Identify which cell holds the provided text, then report its (X, Y) central coordinate. 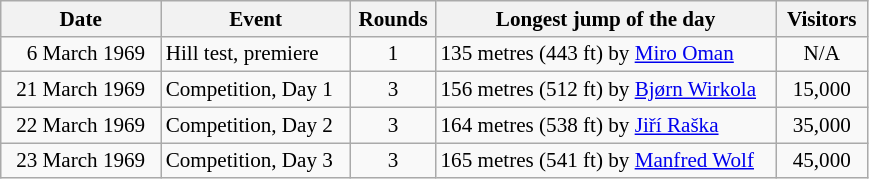
22 March 1969 (81, 124)
15,000 (822, 90)
Rounds (394, 18)
21 March 1969 (81, 90)
1 (394, 54)
Competition, Day 3 (256, 160)
Event (256, 18)
Competition, Day 1 (256, 90)
165 metres (541 ft) by Manfred Wolf (606, 160)
6 March 1969 (81, 54)
Date (81, 18)
Competition, Day 2 (256, 124)
Visitors (822, 18)
45,000 (822, 160)
135 metres (443 ft) by Miro Oman (606, 54)
164 metres (538 ft) by Jiří Raška (606, 124)
N/A (822, 54)
35,000 (822, 124)
23 March 1969 (81, 160)
Longest jump of the day (606, 18)
Hill test, premiere (256, 54)
156 metres (512 ft) by Bjørn Wirkola (606, 90)
